Provide the (X, Y) coordinate of the cell's center where the given text is located.  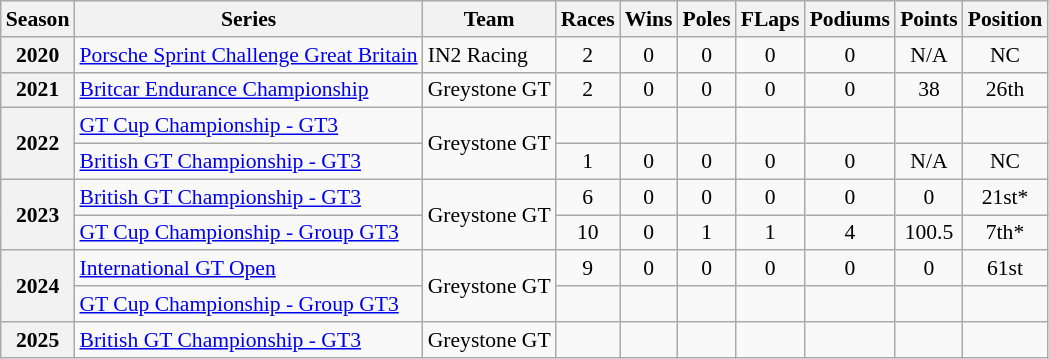
FLaps (770, 19)
2025 (38, 340)
21st* (1005, 197)
10 (588, 233)
Poles (707, 19)
100.5 (929, 233)
2020 (38, 55)
International GT Open (248, 269)
Britcar Endurance Championship (248, 90)
2024 (38, 286)
9 (588, 269)
38 (929, 90)
GT Cup Championship - GT3 (248, 126)
2023 (38, 214)
Points (929, 19)
4 (850, 233)
Season (38, 19)
Position (1005, 19)
Podiums (850, 19)
6 (588, 197)
2022 (38, 144)
Races (588, 19)
7th* (1005, 233)
26th (1005, 90)
IN2 Racing (490, 55)
Series (248, 19)
61st (1005, 269)
Team (490, 19)
Wins (649, 19)
2021 (38, 90)
Porsche Sprint Challenge Great Britain (248, 55)
